Pinpoint the cell where the given text exists, returning its [X, Y] midpoint coordinate. 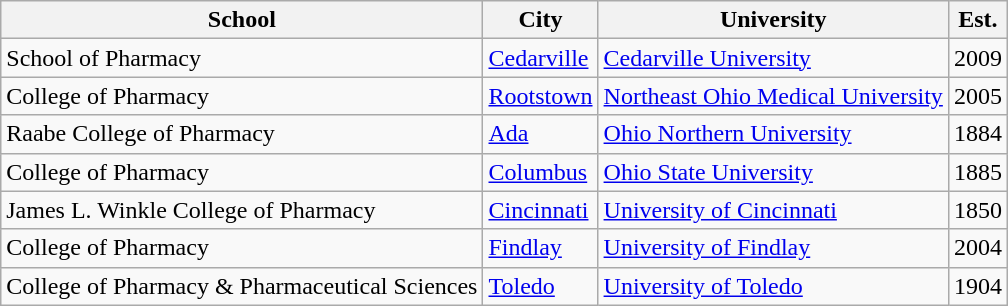
Ada [540, 134]
James L. Winkle College of Pharmacy [242, 210]
Rootstown [540, 96]
University of Findlay [773, 248]
2004 [978, 248]
Est. [978, 20]
School [242, 20]
1884 [978, 134]
Columbus [540, 172]
Toledo [540, 286]
Ohio State University [773, 172]
University of Cincinnati [773, 210]
City [540, 20]
School of Pharmacy [242, 58]
Northeast Ohio Medical University [773, 96]
Raabe College of Pharmacy [242, 134]
2005 [978, 96]
1885 [978, 172]
Ohio Northern University [773, 134]
University of Toledo [773, 286]
College of Pharmacy & Pharmaceutical Sciences [242, 286]
University [773, 20]
Cedarville [540, 58]
1904 [978, 286]
Cedarville University [773, 58]
2009 [978, 58]
1850 [978, 210]
Cincinnati [540, 210]
Findlay [540, 248]
